Determine the (x, y) coordinate at the center of the cell enclosing the given text.  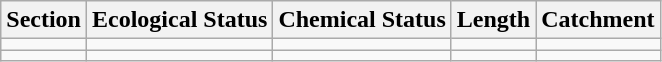
Length (493, 20)
Chemical Status (362, 20)
Section (44, 20)
Catchment (598, 20)
Ecological Status (179, 20)
